For the text-containing cell, return its midpoint in [x, y] coordinate format. 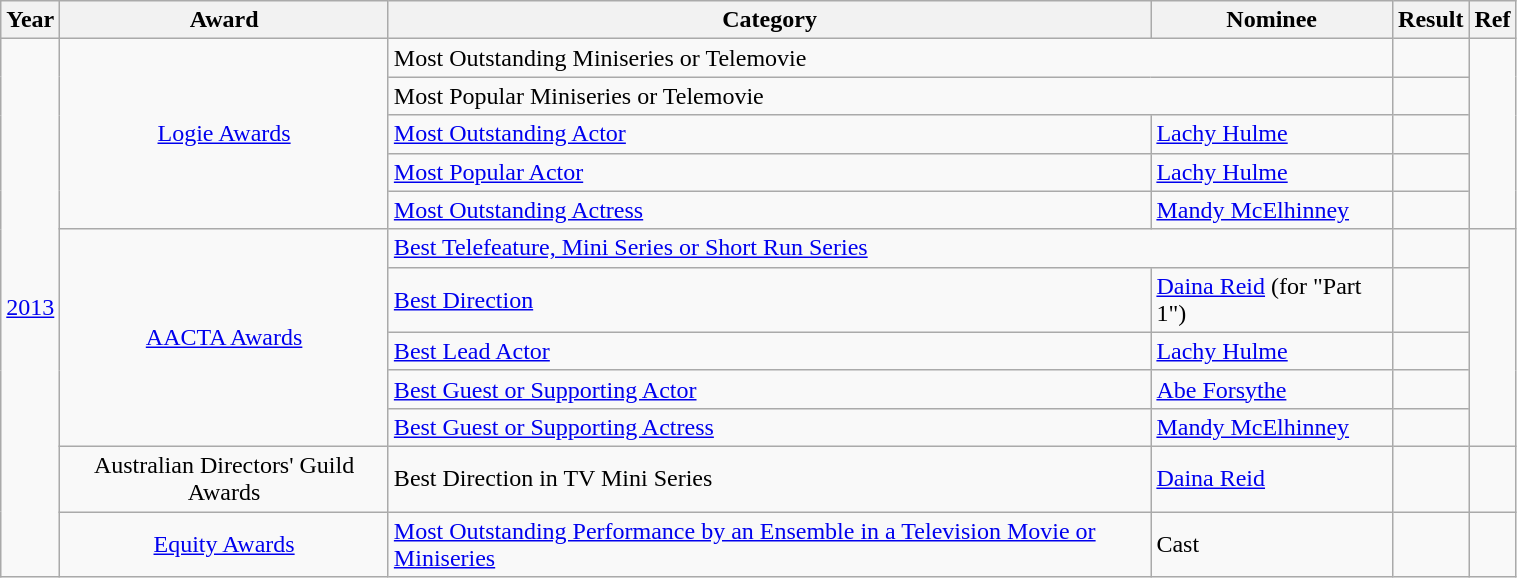
Nominee [1272, 20]
Most Outstanding Actor [770, 134]
Ref [1492, 20]
Equity Awards [224, 544]
Best Telefeature, Mini Series or Short Run Series [890, 248]
Best Lead Actor [770, 351]
Cast [1272, 544]
Best Direction [770, 300]
2013 [30, 308]
Best Direction in TV Mini Series [770, 478]
Most Outstanding Actress [770, 210]
Best Guest or Supporting Actor [770, 389]
Daina Reid [1272, 478]
Best Guest or Supporting Actress [770, 427]
Award [224, 20]
Result [1431, 20]
Year [30, 20]
Category [770, 20]
Abe Forsythe [1272, 389]
Most Popular Actor [770, 172]
Australian Directors' Guild Awards [224, 478]
Logie Awards [224, 134]
Most Outstanding Miniseries or Telemovie [890, 58]
AACTA Awards [224, 338]
Daina Reid (for "Part 1") [1272, 300]
Most Popular Miniseries or Telemovie [890, 96]
Most Outstanding Performance by an Ensemble in a Television Movie or Miniseries [770, 544]
